Determine the (x, y) coordinate at the center of the cell enclosing the given text.  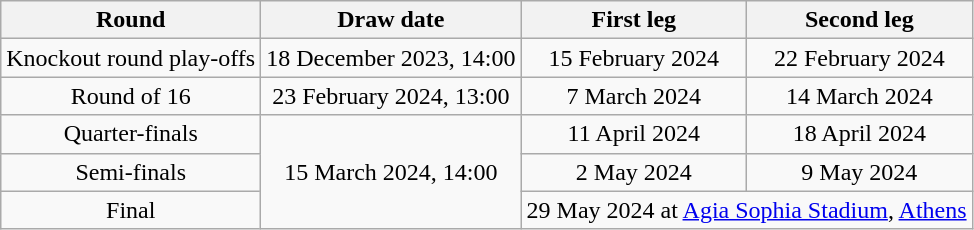
Knockout round play-offs (131, 58)
18 April 2024 (860, 134)
Round of 16 (131, 96)
22 February 2024 (860, 58)
2 May 2024 (634, 172)
23 February 2024, 13:00 (391, 96)
29 May 2024 at Agia Sophia Stadium, Athens (746, 210)
9 May 2024 (860, 172)
11 April 2024 (634, 134)
7 March 2024 (634, 96)
Draw date (391, 20)
18 December 2023, 14:00 (391, 58)
Final (131, 210)
Round (131, 20)
First leg (634, 20)
Semi-finals (131, 172)
15 March 2024, 14:00 (391, 172)
15 February 2024 (634, 58)
Second leg (860, 20)
14 March 2024 (860, 96)
Quarter-finals (131, 134)
